For the text-containing cell, return its midpoint in [x, y] coordinate format. 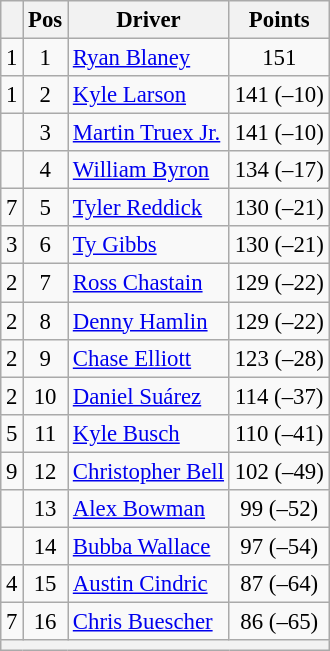
16 [46, 621]
Chase Elliott [149, 358]
William Byron [149, 170]
Denny Hamlin [149, 321]
Pos [46, 20]
Austin Cindric [149, 584]
Christopher Bell [149, 471]
Martin Truex Jr. [149, 133]
123 (–28) [279, 358]
13 [46, 509]
12 [46, 471]
Points [279, 20]
Driver [149, 20]
14 [46, 546]
Daniel Suárez [149, 396]
114 (–37) [279, 396]
87 (–64) [279, 584]
Bubba Wallace [149, 546]
Kyle Larson [149, 95]
11 [46, 433]
6 [46, 245]
110 (–41) [279, 433]
97 (–54) [279, 546]
Chris Buescher [149, 621]
102 (–49) [279, 471]
151 [279, 58]
Kyle Busch [149, 433]
15 [46, 584]
Alex Bowman [149, 509]
Ryan Blaney [149, 58]
86 (–65) [279, 621]
8 [46, 321]
Ross Chastain [149, 283]
99 (–52) [279, 509]
Ty Gibbs [149, 245]
10 [46, 396]
134 (–17) [279, 170]
Tyler Reddick [149, 208]
